Output the [X, Y] coordinate of the center of the cell containing the given text.  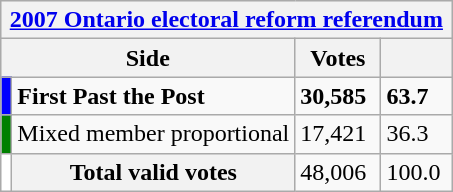
2007 Ontario electoral reform referendum [226, 20]
Votes [338, 58]
17,421 [338, 134]
First Past the Post [154, 96]
Side [148, 58]
Mixed member proportional [154, 134]
30,585 [338, 96]
63.7 [416, 96]
Total valid votes [154, 172]
36.3 [416, 134]
100.0 [416, 172]
48,006 [338, 172]
